For the text-containing cell, return its midpoint in (x, y) coordinate format. 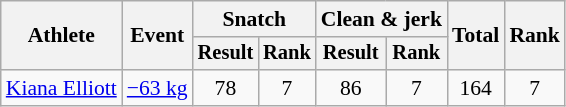
Kiana Elliott (62, 88)
Event (158, 36)
86 (351, 88)
Clean & jerk (382, 19)
Athlete (62, 36)
Snatch (254, 19)
164 (476, 88)
−63 kg (158, 88)
78 (226, 88)
Total (476, 36)
